Identify which cell holds the provided text, then report its (X, Y) central coordinate. 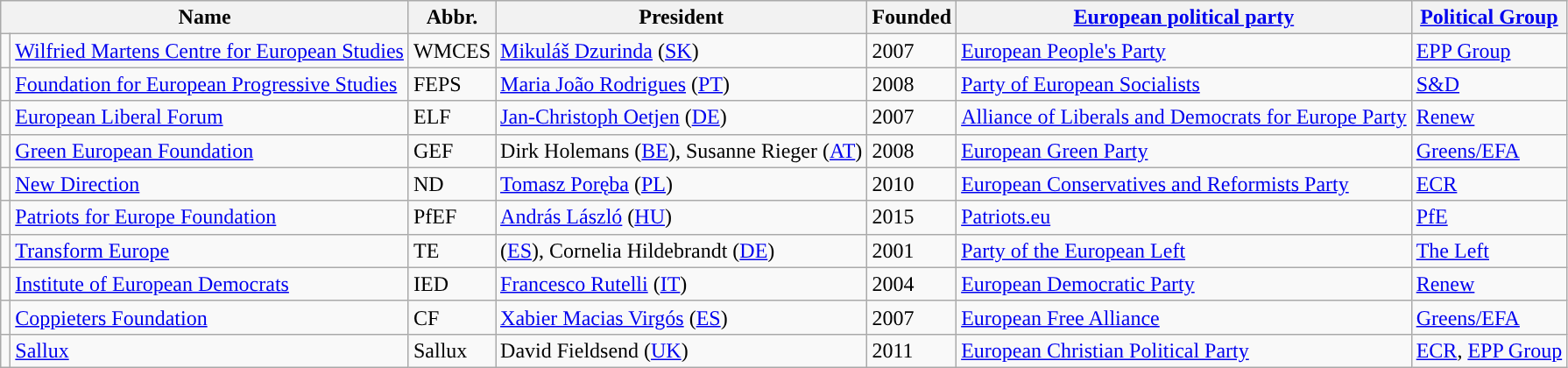
European Green Party (1184, 151)
European political party (1184, 18)
Transform Europe (210, 251)
Patriots for Europe Foundation (210, 217)
Patriots.eu (1184, 217)
European Conservatives and Reformists Party (1184, 184)
President (682, 18)
PfEF (452, 217)
ELF (452, 117)
FEPS (452, 84)
Party of the European Left (1184, 251)
2011 (912, 350)
Jan-Christoph Oetjen (DE) (682, 117)
2015 (912, 217)
WMCES (452, 51)
TE (452, 251)
Francesco Rutelli (IT) (682, 284)
Mikuláš Dzurinda (SK) (682, 51)
Political Group (1489, 18)
ECR (1489, 184)
2001 (912, 251)
GEF (452, 151)
European Christian Political Party (1184, 350)
Dirk Holemans (BE), Susanne Rieger (AT) (682, 151)
Green European Foundation (210, 151)
Alliance of Liberals and Democrats for Europe Party (1184, 117)
European Democratic Party (1184, 284)
ECR, EPP Group (1489, 350)
European Liberal Forum (210, 117)
András László (HU) (682, 217)
The Left (1489, 251)
(ES), Cornelia Hildebrandt (DE) (682, 251)
European People's Party (1184, 51)
ND (452, 184)
Abbr. (452, 18)
2004 (912, 284)
Coppieters Foundation (210, 317)
Party of European Socialists (1184, 84)
CF (452, 317)
European Free Alliance (1184, 317)
Xabier Macias Virgós (ES) (682, 317)
David Fieldsend (UK) (682, 350)
S&D (1489, 84)
IED (452, 284)
Institute of European Democrats (210, 284)
Wilfried Martens Centre for European Studies (210, 51)
Name (205, 18)
2010 (912, 184)
New Direction (210, 184)
Founded (912, 18)
Foundation for European Progressive Studies (210, 84)
EPP Group (1489, 51)
PfE (1489, 217)
Tomasz Poręba (PL) (682, 184)
Maria João Rodrigues (PT) (682, 84)
